Identify which cell holds the provided text, then report its (X, Y) central coordinate. 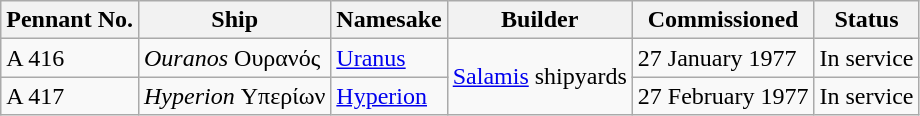
Status (866, 20)
Ship (234, 20)
Hyperion (389, 96)
Salamis shipyards (540, 77)
Ouranos Ουρανός (234, 58)
Namesake (389, 20)
Uranus (389, 58)
Commissioned (723, 20)
A 417 (70, 96)
Builder (540, 20)
Hyperion Υπερίων (234, 96)
Pennant No. (70, 20)
27 January 1977 (723, 58)
A 416 (70, 58)
27 February 1977 (723, 96)
